Extract the [x, y] coordinate from the center of the cell holding the provided text.  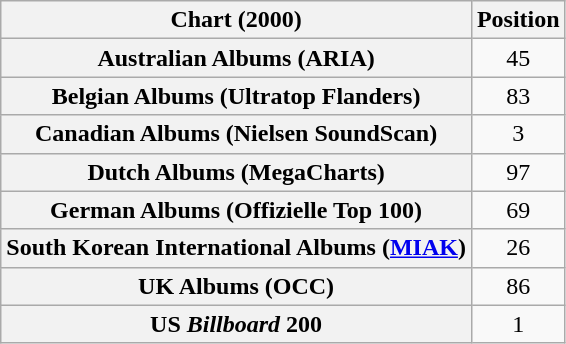
US Billboard 200 [236, 324]
1 [518, 324]
Dutch Albums (MegaCharts) [236, 172]
3 [518, 134]
German Albums (Offizielle Top 100) [236, 210]
UK Albums (OCC) [236, 286]
69 [518, 210]
Chart (2000) [236, 20]
26 [518, 248]
Position [518, 20]
83 [518, 96]
97 [518, 172]
South Korean International Albums (MIAK) [236, 248]
45 [518, 58]
86 [518, 286]
Canadian Albums (Nielsen SoundScan) [236, 134]
Australian Albums (ARIA) [236, 58]
Belgian Albums (Ultratop Flanders) [236, 96]
